Search for the cell housing the specified text and yield its (x, y) center coordinate. 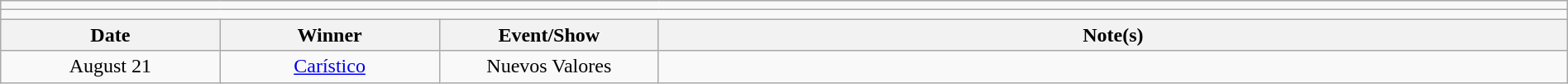
Nuevos Valores (549, 67)
Event/Show (549, 35)
August 21 (111, 67)
Winner (329, 35)
Note(s) (1113, 35)
Date (111, 35)
Carístico (329, 67)
